Scan for the cell matching the given text and deliver its (X, Y) coordinate at center. 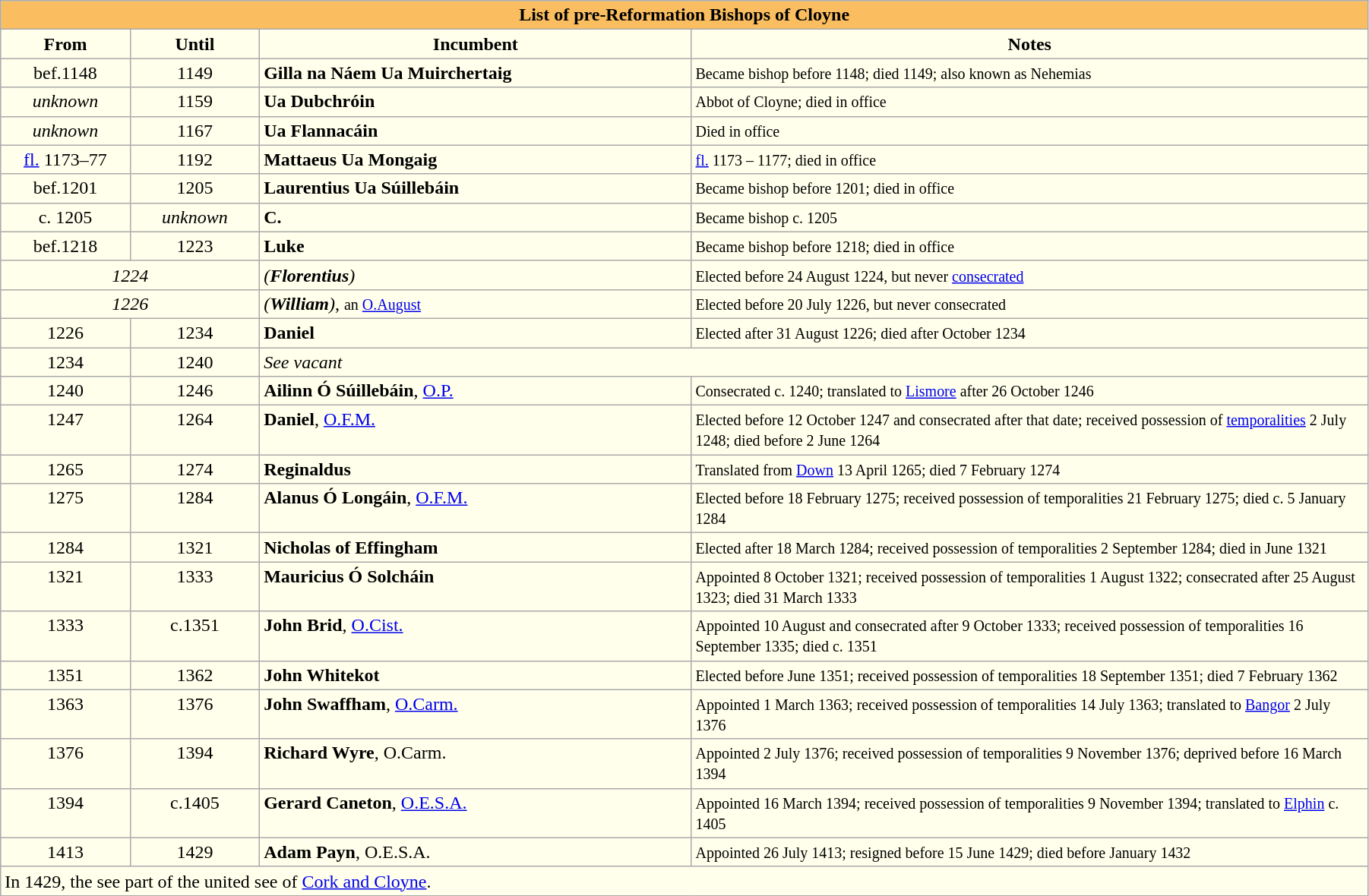
Became bishop before 1218; died in office (1029, 246)
Appointed 1 March 1363; received possession of temporalities 14 July 1363; translated to Bangor 2 July 1376 (1029, 714)
Became bishop before 1201; died in office (1029, 188)
Reginaldus (476, 469)
1363 (65, 714)
1413 (65, 852)
fl. 1173 – 1177; died in office (1029, 159)
Abbot of Cloyne; died in office (1029, 102)
(William), an O.August (476, 304)
C. (476, 217)
bef.1148 (65, 73)
Consecrated c. 1240; translated to Lismore after 26 October 1246 (1029, 391)
Incumbent (476, 44)
Appointed 2 July 1376; received possession of temporalities 9 November 1376; deprived before 16 March 1394 (1029, 764)
Adam Payn, O.E.S.A. (476, 852)
c.1405 (194, 812)
Elected after 31 August 1226; died after October 1234 (1029, 333)
1351 (65, 675)
1275 (65, 509)
1167 (194, 131)
Alanus Ó Longáin, O.F.M. (476, 509)
Richard Wyre, O.Carm. (476, 764)
Elected before 20 July 1226, but never consecrated (1029, 304)
Gerard Caneton, O.E.S.A. (476, 812)
1159 (194, 102)
Gilla na Náem Ua Muirchertaig (476, 73)
Elected after 18 March 1284; received possession of temporalities 2 September 1284; died in June 1321 (1029, 547)
John Whitekot (476, 675)
Elected before 24 August 1224, but never consecrated (1029, 275)
Mauricius Ó Solcháin (476, 586)
Mattaeus Ua Mongaig (476, 159)
Appointed 10 August and consecrated after 9 October 1333; received possession of temporalities 16 September 1335; died c. 1351 (1029, 636)
Appointed 26 July 1413; resigned before 15 June 1429; died before January 1432 (1029, 852)
Ua Flannacáin (476, 131)
John Swaffham, O.Carm. (476, 714)
1265 (65, 469)
Daniel (476, 333)
1247 (65, 430)
fl. 1173–77 (65, 159)
Became bishop c. 1205 (1029, 217)
c.1351 (194, 636)
In 1429, the see part of the united see of Cork and Cloyne. (684, 881)
1264 (194, 430)
Appointed 8 October 1321; received possession of temporalities 1 August 1322; consecrated after 25 August 1323; died 31 March 1333 (1029, 586)
bef.1218 (65, 246)
Became bishop before 1148; died 1149; also known as Nehemias (1029, 73)
See vacant (814, 362)
Died in office (1029, 131)
Elected before 12 October 1247 and consecrated after that date; received possession of temporalities 2 July 1248; died before 2 June 1264 (1029, 430)
1429 (194, 852)
Ua Dubchróin (476, 102)
1362 (194, 675)
List of pre-Reformation Bishops of Cloyne (684, 15)
Laurentius Ua Súillebáin (476, 188)
Until (194, 44)
c. 1205 (65, 217)
Notes (1029, 44)
John Brid, O.Cist. (476, 636)
1192 (194, 159)
1149 (194, 73)
bef.1201 (65, 188)
Elected before June 1351; received possession of temporalities 18 September 1351; died 7 February 1362 (1029, 675)
Translated from Down 13 April 1265; died 7 February 1274 (1029, 469)
1246 (194, 391)
1223 (194, 246)
Elected before 18 February 1275; received possession of temporalities 21 February 1275; died c. 5 January 1284 (1029, 509)
Nicholas of Effingham (476, 547)
1224 (131, 275)
(Florentius) (476, 275)
1274 (194, 469)
Luke (476, 246)
Ailinn Ó Súillebáin, O.P. (476, 391)
Appointed 16 March 1394; received possession of temporalities 9 November 1394; translated to Elphin c. 1405 (1029, 812)
1205 (194, 188)
Daniel, O.F.M. (476, 430)
From (65, 44)
